Detect which cell encompasses the target text, then output its [x, y] center coordinate. 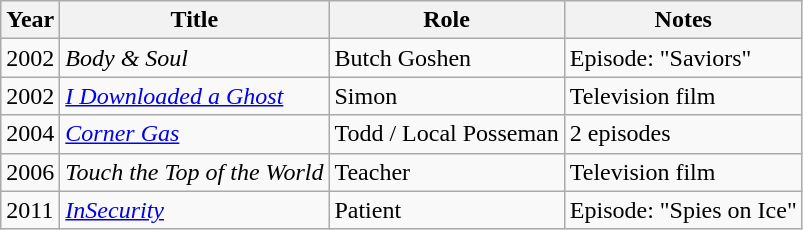
Episode: "Saviors" [683, 58]
Simon [446, 96]
I Downloaded a Ghost [194, 96]
Body & Soul [194, 58]
Butch Goshen [446, 58]
Patient [446, 210]
Year [30, 20]
Todd / Local Posseman [446, 134]
2004 [30, 134]
Touch the Top of the World [194, 172]
Corner Gas [194, 134]
2011 [30, 210]
2006 [30, 172]
Role [446, 20]
2 episodes [683, 134]
Episode: "Spies on Ice" [683, 210]
InSecurity [194, 210]
Teacher [446, 172]
Title [194, 20]
Notes [683, 20]
